Detect which cell encompasses the target text, then output its [X, Y] center coordinate. 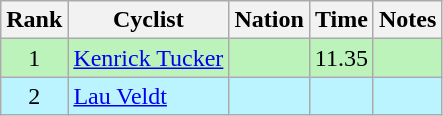
Cyclist [148, 20]
Lau Veldt [148, 96]
Rank [34, 20]
2 [34, 96]
11.35 [341, 58]
Kenrick Tucker [148, 58]
Notes [407, 20]
1 [34, 58]
Time [341, 20]
Nation [269, 20]
